Provide the (X, Y) coordinate of the cell's center where the given text is located.  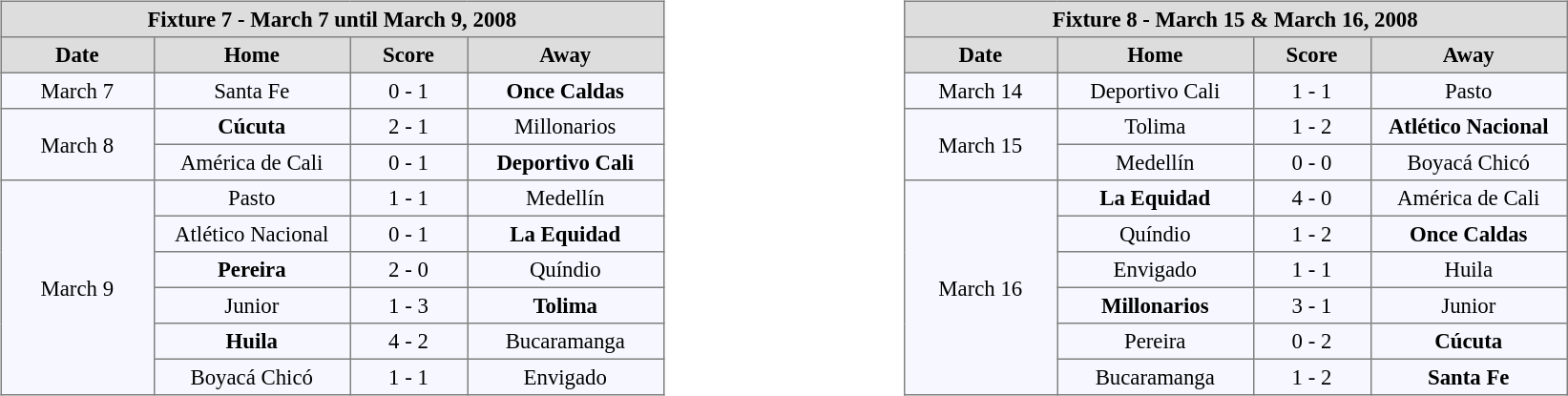
1 - 3 (408, 305)
March 7 (76, 91)
Fixture 7 - March 7 until March 9, 2008 (331, 19)
0 - 2 (1311, 342)
March 15 (980, 145)
0 - 0 (1311, 162)
4 - 0 (1311, 198)
2 - 1 (408, 127)
March 16 (980, 288)
March 9 (76, 288)
March 14 (980, 91)
2 - 0 (408, 270)
Fixture 8 - March 15 & March 16, 2008 (1235, 19)
3 - 1 (1311, 305)
March 8 (76, 145)
4 - 2 (408, 342)
